Pinpoint the cell where the given text exists, returning its (X, Y) midpoint coordinate. 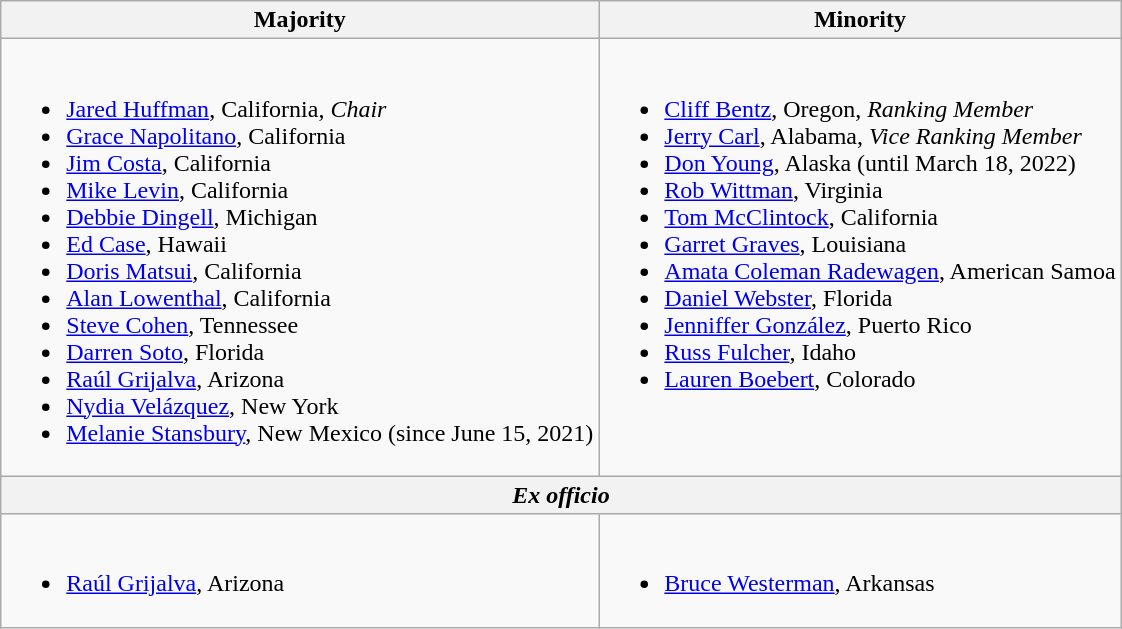
Majority (300, 20)
Raúl Grijalva, Arizona (300, 570)
Bruce Westerman, Arkansas (860, 570)
Minority (860, 20)
Ex officio (561, 495)
